Detect which cell encompasses the target text, then output its [x, y] center coordinate. 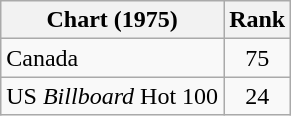
US Billboard Hot 100 [112, 96]
Rank [258, 20]
Chart (1975) [112, 20]
24 [258, 96]
75 [258, 58]
Canada [112, 58]
